Search for the cell housing the specified text and yield its [X, Y] center coordinate. 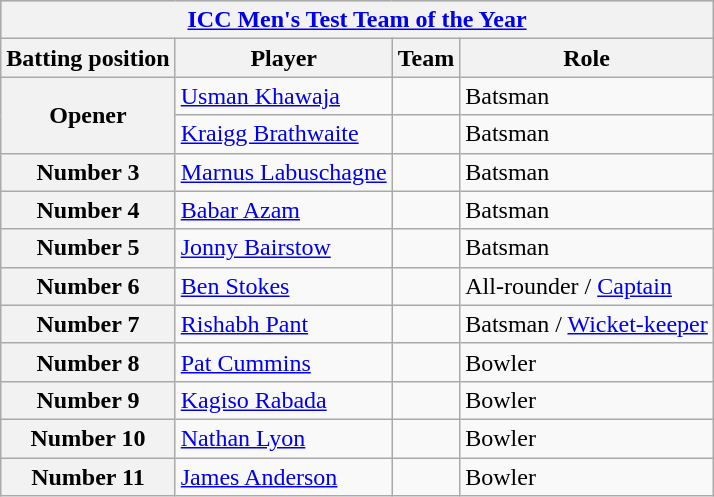
Nathan Lyon [284, 438]
Kagiso Rabada [284, 400]
Batting position [88, 58]
Marnus Labuschagne [284, 172]
James Anderson [284, 477]
Number 9 [88, 400]
Babar Azam [284, 210]
Number 5 [88, 248]
Number 7 [88, 324]
Batsman / Wicket-keeper [587, 324]
All-rounder / Captain [587, 286]
Role [587, 58]
Number 6 [88, 286]
Jonny Bairstow [284, 248]
Kraigg Brathwaite [284, 134]
Opener [88, 115]
Number 10 [88, 438]
Pat Cummins [284, 362]
Player [284, 58]
Ben Stokes [284, 286]
Usman Khawaja [284, 96]
Number 3 [88, 172]
ICC Men's Test Team of the Year [358, 20]
Number 4 [88, 210]
Number 11 [88, 477]
Team [426, 58]
Number 8 [88, 362]
Rishabh Pant [284, 324]
